Scan for the cell matching the given text and deliver its [x, y] coordinate at center. 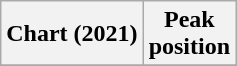
Chart (2021) [72, 34]
Peakposition [189, 34]
